For the text-containing cell, return its midpoint in [x, y] coordinate format. 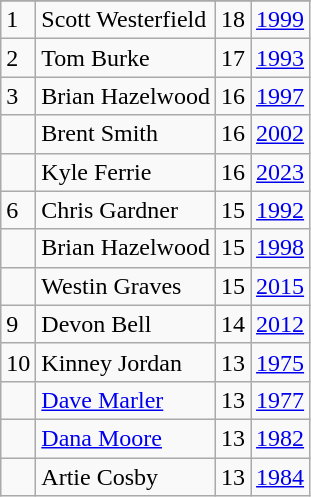
Dave Marler [126, 400]
Tom Burke [126, 58]
Kyle Ferrie [126, 172]
1984 [280, 477]
3 [18, 96]
1982 [280, 438]
1977 [280, 400]
14 [232, 324]
9 [18, 324]
2012 [280, 324]
1993 [280, 58]
Artie Cosby [126, 477]
Westin Graves [126, 286]
Kinney Jordan [126, 362]
Devon Bell [126, 324]
2015 [280, 286]
Dana Moore [126, 438]
10 [18, 362]
2002 [280, 134]
1 [18, 20]
1997 [280, 96]
2 [18, 58]
1992 [280, 210]
1999 [280, 20]
Scott Westerfield [126, 20]
Chris Gardner [126, 210]
17 [232, 58]
2023 [280, 172]
6 [18, 210]
18 [232, 20]
1998 [280, 248]
Brent Smith [126, 134]
1975 [280, 362]
